Search for the cell housing the specified text and yield its [X, Y] center coordinate. 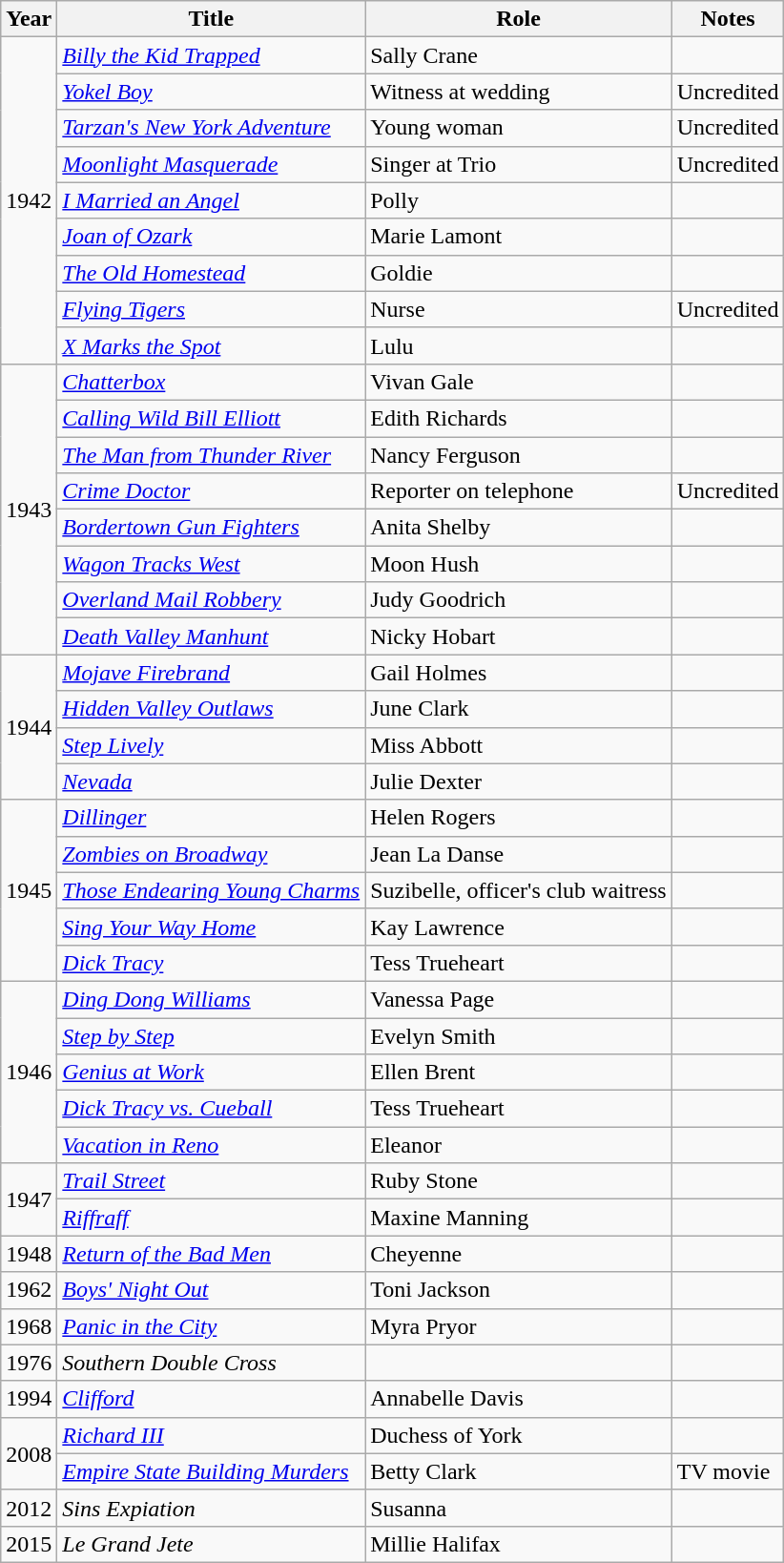
Le Grand Jete [212, 1544]
Tarzan's New York Adventure [212, 128]
Eleanor [519, 1145]
Young woman [519, 128]
I Married an Angel [212, 200]
Sally Crane [519, 55]
Joan of Ozark [212, 237]
Betty Clark [519, 1471]
The Man from Thunder River [212, 455]
Witness at wedding [519, 92]
Myra Pryor [519, 1326]
Vanessa Page [519, 999]
Southern Double Cross [212, 1363]
Nurse [519, 309]
Step by Step [212, 1035]
Vacation in Reno [212, 1145]
Helen Rogers [519, 818]
Gail Holmes [519, 673]
Singer at Trio [519, 164]
Title [212, 19]
Death Valley Manhunt [212, 636]
Role [519, 19]
Yokel Boy [212, 92]
Sins Expiation [212, 1508]
Bordertown Gun Fighters [212, 528]
Nevada [212, 781]
Clifford [212, 1399]
Year [29, 19]
Sing Your Way Home [212, 927]
Kay Lawrence [519, 927]
X Marks the Spot [212, 345]
Edith Richards [519, 418]
1942 [29, 200]
1976 [29, 1363]
Annabelle Davis [519, 1399]
Lulu [519, 345]
1948 [29, 1254]
Julie Dexter [519, 781]
Susanna [519, 1508]
1943 [29, 509]
Ellen Brent [519, 1073]
Millie Halifax [519, 1544]
Suzibelle, officer's club waitress [519, 890]
Billy the Kid Trapped [212, 55]
Wagon Tracks West [212, 564]
Step Lively [212, 745]
Ruby Stone [519, 1181]
Hidden Valley Outlaws [212, 709]
Jean La Danse [519, 854]
Miss Abbott [519, 745]
Vivan Gale [519, 382]
Notes [728, 19]
TV movie [728, 1471]
Boys' Night Out [212, 1290]
Nancy Ferguson [519, 455]
1944 [29, 727]
Dick Tracy [212, 963]
Overland Mail Robbery [212, 600]
1962 [29, 1290]
Reporter on telephone [519, 491]
Moon Hush [519, 564]
Dick Tracy vs. Cueball [212, 1109]
1994 [29, 1399]
Nicky Hobart [519, 636]
1946 [29, 1072]
The Old Homestead [212, 273]
Flying Tigers [212, 309]
Maxine Manning [519, 1218]
Those Endearing Young Charms [212, 890]
Polly [519, 200]
1945 [29, 890]
Evelyn Smith [519, 1035]
Richard III [212, 1435]
Calling Wild Bill Elliott [212, 418]
2008 [29, 1453]
Ding Dong Williams [212, 999]
Panic in the City [212, 1326]
Moonlight Masquerade [212, 164]
Marie Lamont [519, 237]
Trail Street [212, 1181]
Empire State Building Murders [212, 1471]
Zombies on Broadway [212, 854]
Duchess of York [519, 1435]
Judy Goodrich [519, 600]
2015 [29, 1544]
Chatterbox [212, 382]
1947 [29, 1199]
Crime Doctor [212, 491]
Cheyenne [519, 1254]
Anita Shelby [519, 528]
Mojave Firebrand [212, 673]
Return of the Bad Men [212, 1254]
Toni Jackson [519, 1290]
Riffraff [212, 1218]
June Clark [519, 709]
Dillinger [212, 818]
2012 [29, 1508]
1968 [29, 1326]
Goldie [519, 273]
Genius at Work [212, 1073]
